Detect which cell encompasses the target text, then output its (X, Y) center coordinate. 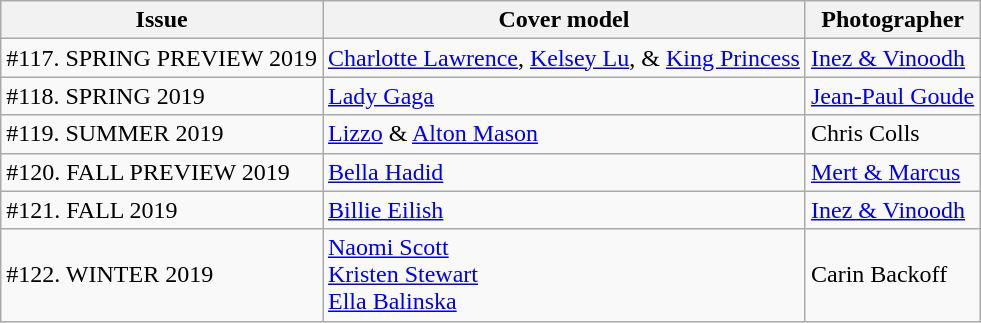
#120. FALL PREVIEW 2019 (162, 172)
#119. SUMMER 2019 (162, 134)
Lizzo & Alton Mason (564, 134)
#117. SPRING PREVIEW 2019 (162, 58)
Charlotte Lawrence, Kelsey Lu, & King Princess (564, 58)
#121. FALL 2019 (162, 210)
Photographer (892, 20)
#122. WINTER 2019 (162, 275)
Mert & Marcus (892, 172)
Carin Backoff (892, 275)
Naomi ScottKristen StewartElla Balinska (564, 275)
Jean-Paul Goude (892, 96)
Issue (162, 20)
Cover model (564, 20)
Billie Eilish (564, 210)
Lady Gaga (564, 96)
#118. SPRING 2019 (162, 96)
Chris Colls (892, 134)
Bella Hadid (564, 172)
